Output the [X, Y] coordinate of the center of the cell containing the given text.  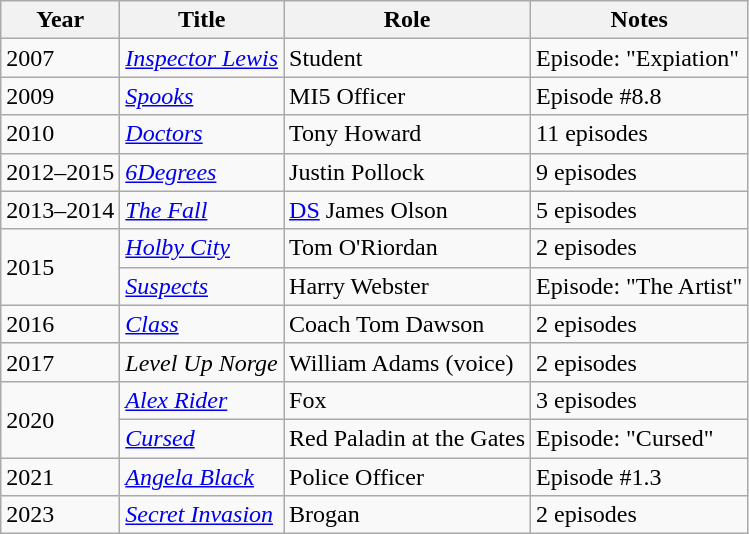
Tom O'Riordan [408, 248]
Episode: "Cursed" [640, 438]
Doctors [202, 134]
2021 [60, 477]
Red Paladin at the Gates [408, 438]
William Adams (voice) [408, 362]
Episode #1.3 [640, 477]
Student [408, 58]
Secret Invasion [202, 515]
2009 [60, 96]
Role [408, 20]
2017 [60, 362]
Level Up Norge [202, 362]
2010 [60, 134]
2013–2014 [60, 210]
Episode #8.8 [640, 96]
Suspects [202, 286]
MI5 Officer [408, 96]
Class [202, 324]
Fox [408, 400]
Title [202, 20]
2012–2015 [60, 172]
Spooks [202, 96]
Episode: "Expiation" [640, 58]
2007 [60, 58]
Inspector Lewis [202, 58]
Alex Rider [202, 400]
9 episodes [640, 172]
2020 [60, 419]
5 episodes [640, 210]
3 episodes [640, 400]
DS James Olson [408, 210]
Notes [640, 20]
6Degrees [202, 172]
Coach Tom Dawson [408, 324]
2015 [60, 267]
Holby City [202, 248]
Police Officer [408, 477]
11 episodes [640, 134]
The Fall [202, 210]
Episode: "The Artist" [640, 286]
Brogan [408, 515]
Justin Pollock [408, 172]
Year [60, 20]
2016 [60, 324]
Tony Howard [408, 134]
2023 [60, 515]
Harry Webster [408, 286]
Cursed [202, 438]
Angela Black [202, 477]
